Identify which cell holds the provided text, then report its [X, Y] central coordinate. 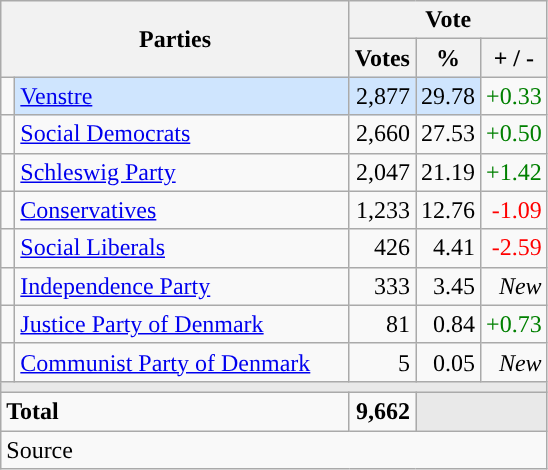
Justice Party of Denmark [182, 324]
27.53 [448, 134]
5 [382, 362]
2,660 [382, 134]
Schleswig Party [182, 172]
29.78 [448, 96]
Venstre [182, 96]
+ / - [514, 58]
Vote [448, 20]
333 [382, 286]
-2.59 [514, 248]
21.19 [448, 172]
426 [382, 248]
% [448, 58]
3.45 [448, 286]
Social Liberals [182, 248]
0.84 [448, 324]
12.76 [448, 210]
+1.42 [514, 172]
+0.50 [514, 134]
Communist Party of Denmark [182, 362]
Source [274, 449]
-1.09 [514, 210]
1,233 [382, 210]
Votes [382, 58]
+0.33 [514, 96]
Social Democrats [182, 134]
Total [176, 411]
Parties [176, 39]
9,662 [382, 411]
2,877 [382, 96]
81 [382, 324]
0.05 [448, 362]
Independence Party [182, 286]
4.41 [448, 248]
2,047 [382, 172]
+0.73 [514, 324]
Conservatives [182, 210]
